For the text-containing cell, return its midpoint in [x, y] coordinate format. 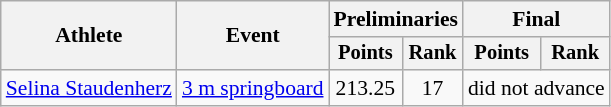
3 m springboard [253, 88]
Final [536, 19]
Preliminaries [396, 19]
17 [432, 88]
213.25 [366, 88]
Selina Staudenherz [89, 88]
Event [253, 36]
did not advance [536, 88]
Athlete [89, 36]
